Search for the cell housing the specified text and yield its (x, y) center coordinate. 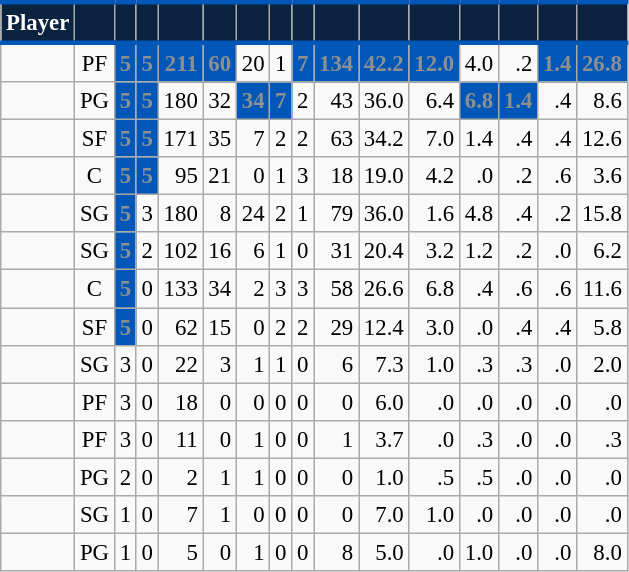
11.6 (602, 289)
63 (336, 139)
35 (220, 139)
4.2 (434, 176)
6.0 (384, 402)
12.0 (434, 62)
15.8 (602, 214)
15 (220, 327)
133 (180, 289)
8.6 (602, 101)
1.6 (434, 214)
95 (180, 176)
20.4 (384, 251)
171 (180, 139)
7.3 (384, 364)
4.0 (478, 62)
32 (220, 101)
3.6 (602, 176)
11 (180, 439)
43 (336, 101)
29 (336, 327)
Player (38, 22)
34.2 (384, 139)
26.6 (384, 289)
42.2 (384, 62)
1.2 (478, 251)
79 (336, 214)
22 (180, 364)
6.2 (602, 251)
58 (336, 289)
3.0 (434, 327)
31 (336, 251)
6.4 (434, 101)
12.4 (384, 327)
24 (252, 214)
8.0 (602, 552)
4.8 (478, 214)
20 (252, 62)
102 (180, 251)
16 (220, 251)
5.8 (602, 327)
134 (336, 62)
3.7 (384, 439)
19.0 (384, 176)
12.6 (602, 139)
5.0 (384, 552)
26.8 (602, 62)
2.0 (602, 364)
21 (220, 176)
62 (180, 327)
60 (220, 62)
3.2 (434, 251)
211 (180, 62)
